Return [X, Y] of the center of cell containing provided text 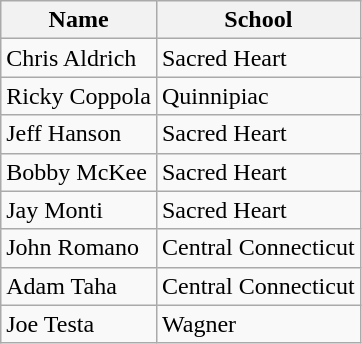
John Romano [79, 248]
Jeff Hanson [79, 134]
Name [79, 20]
Quinnipiac [258, 96]
Wagner [258, 324]
Jay Monti [79, 210]
Joe Testa [79, 324]
School [258, 20]
Bobby McKee [79, 172]
Ricky Coppola [79, 96]
Adam Taha [79, 286]
Chris Aldrich [79, 58]
